Detect which cell encompasses the target text, then output its [x, y] center coordinate. 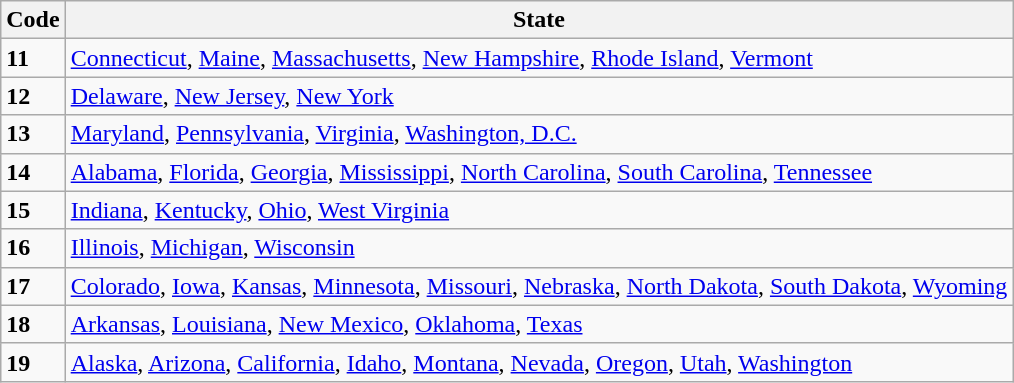
Code [33, 20]
18 [33, 324]
15 [33, 210]
19 [33, 362]
14 [33, 172]
Arkansas, Louisiana, New Mexico, Oklahoma, Texas [539, 324]
Illinois, Michigan, Wisconsin [539, 248]
11 [33, 58]
Connecticut, Maine, Massachusetts, New Hampshire, Rhode Island, Vermont [539, 58]
Indiana, Kentucky, Ohio, West Virginia [539, 210]
Maryland, Pennsylvania, Virginia, Washington, D.C. [539, 134]
Colorado, Iowa, Kansas, Minnesota, Missouri, Nebraska, North Dakota, South Dakota, Wyoming [539, 286]
Delaware, New Jersey, New York [539, 96]
Alabama, Florida, Georgia, Mississippi, North Carolina, South Carolina, Tennessee [539, 172]
16 [33, 248]
17 [33, 286]
12 [33, 96]
Alaska, Arizona, California, Idaho, Montana, Nevada, Oregon, Utah, Washington [539, 362]
13 [33, 134]
State [539, 20]
